Pinpoint the cell where the given text exists, returning its [x, y] midpoint coordinate. 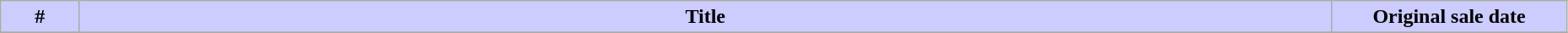
Original sale date [1449, 17]
Title [705, 17]
# [40, 17]
